Scan for the cell matching the given text and deliver its [x, y] coordinate at center. 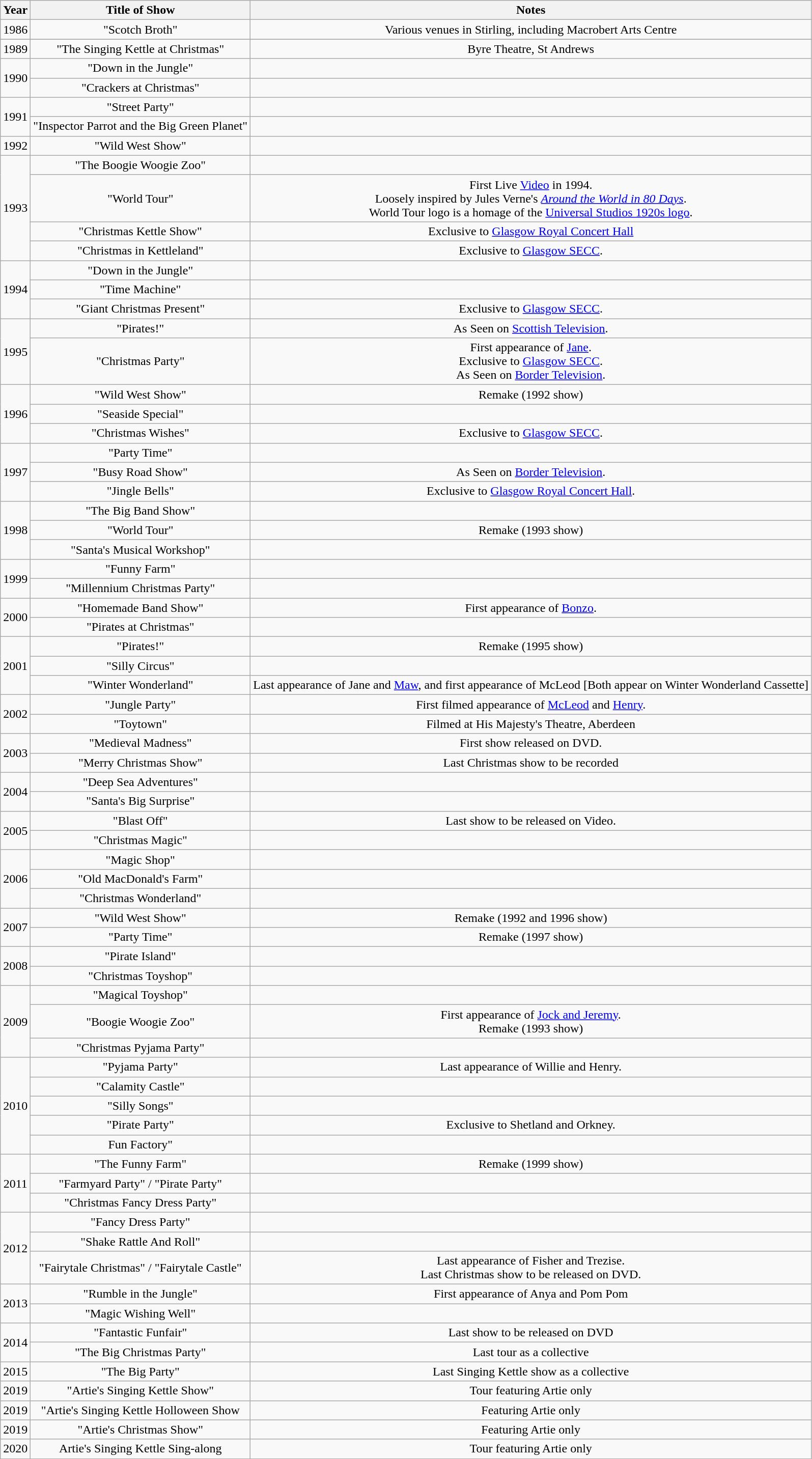
"Christmas Wishes" [141, 433]
1999 [15, 578]
"Boogie Woogie Zoo" [141, 1021]
"Santa's Big Surprise" [141, 801]
2004 [15, 792]
1989 [15, 49]
"Santa's Musical Workshop" [141, 549]
Remake (1993 show) [531, 530]
First appearance of Anya and Pom Pom [531, 1294]
"Silly Circus" [141, 666]
Notes [531, 10]
"The Big Christmas Party" [141, 1352]
"Artie's Christmas Show" [141, 1429]
"Seaside Special" [141, 414]
Remake (1999 show) [531, 1164]
Last appearance of Jane and Maw, and first appearance of McLeod [Both appear on Winter Wonderland Cassette] [531, 685]
Last show to be released on DVD [531, 1333]
Filmed at His Majesty's Theatre, Aberdeen [531, 724]
First show released on DVD. [531, 743]
"Inspector Parrot and the Big Green Planet" [141, 126]
"Shake Rattle And Roll" [141, 1242]
"Jungle Party" [141, 705]
2005 [15, 830]
"Pirates at Christmas" [141, 627]
2001 [15, 666]
"Scotch Broth" [141, 30]
"Silly Songs" [141, 1106]
"Fancy Dress Party" [141, 1222]
Last appearance of Fisher and Trezise.Last Christmas show to be released on DVD. [531, 1268]
1995 [15, 352]
2003 [15, 753]
"Pirate Island" [141, 957]
"Artie's Singing Kettle Holloween Show [141, 1410]
1994 [15, 290]
Byre Theatre, St Andrews [531, 49]
2010 [15, 1106]
"Christmas Fancy Dress Party" [141, 1202]
Exclusive to Glasgow Royal Concert Hall. [531, 491]
"Old MacDonald's Farm" [141, 879]
2007 [15, 928]
"Pirate Party" [141, 1125]
1998 [15, 530]
"The Singing Kettle at Christmas" [141, 49]
Exclusive to Glasgow Royal Concert Hall [531, 231]
"The Big Band Show" [141, 511]
"Deep Sea Adventures" [141, 782]
"Blast Off" [141, 821]
"Rumble in the Jungle" [141, 1294]
"Calamity Castle" [141, 1086]
"Street Party" [141, 107]
Title of Show [141, 10]
2008 [15, 966]
1990 [15, 78]
1991 [15, 117]
2012 [15, 1248]
"Time Machine" [141, 290]
Remake (1997 show) [531, 937]
"The Funny Farm" [141, 1164]
"Christmas Magic" [141, 840]
As Seen on Scottish Television. [531, 328]
1997 [15, 472]
"Homemade Band Show" [141, 607]
Last Singing Kettle show as a collective [531, 1371]
"Christmas Party" [141, 361]
2020 [15, 1449]
"Winter Wonderland" [141, 685]
2014 [15, 1342]
"The Boogie Woogie Zoo" [141, 165]
"Jingle Bells" [141, 491]
Last appearance of Willie and Henry. [531, 1067]
"Christmas Toyshop" [141, 976]
First filmed appearance of McLeod and Henry. [531, 705]
Remake (1995 show) [531, 647]
"Fairytale Christmas" / "Fairytale Castle" [141, 1268]
1993 [15, 208]
2000 [15, 617]
"Toytown" [141, 724]
Artie's Singing Kettle Sing-along [141, 1449]
Last tour as a collective [531, 1352]
First appearance of Jock and Jeremy.Remake (1993 show) [531, 1021]
"Medieval Madness" [141, 743]
"Millennium Christmas Party" [141, 588]
2002 [15, 714]
"Farmyard Party" / "Pirate Party" [141, 1183]
2009 [15, 1021]
"The Big Party" [141, 1371]
2006 [15, 879]
"Fantastic Funfair" [141, 1333]
"Busy Road Show" [141, 472]
"Crackers at Christmas" [141, 88]
Last show to be released on Video. [531, 821]
"Christmas Kettle Show" [141, 231]
Remake (1992 show) [531, 395]
Last Christmas show to be recorded [531, 763]
"Magic Wishing Well" [141, 1313]
"Magical Toyshop" [141, 995]
"Merry Christmas Show" [141, 763]
Various venues in Stirling, including Macrobert Arts Centre [531, 30]
"Christmas Pyjama Party" [141, 1048]
"Pyjama Party" [141, 1067]
"Giant Christmas Present" [141, 309]
Fun Factory" [141, 1144]
"Christmas in Kettleland" [141, 250]
Exclusive to Shetland and Orkney. [531, 1125]
First appearance of Jane.Exclusive to Glasgow SECC.As Seen on Border Television. [531, 361]
"Christmas Wonderland" [141, 898]
2013 [15, 1304]
"Funny Farm" [141, 569]
First appearance of Bonzo. [531, 607]
2011 [15, 1183]
2015 [15, 1371]
1986 [15, 30]
1992 [15, 146]
Remake (1992 and 1996 show) [531, 918]
As Seen on Border Television. [531, 472]
1996 [15, 414]
"Artie's Singing Kettle Show" [141, 1391]
"Magic Shop" [141, 859]
Year [15, 10]
